Identify which cell holds the provided text, then report its [x, y] central coordinate. 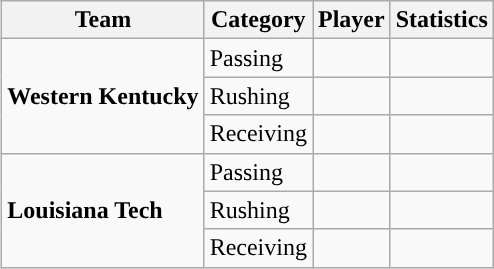
Team [103, 20]
Statistics [442, 20]
Player [351, 20]
Category [258, 20]
Western Kentucky [103, 96]
Louisiana Tech [103, 210]
